Extract the [x, y] coordinate from the center of the cell holding the provided text.  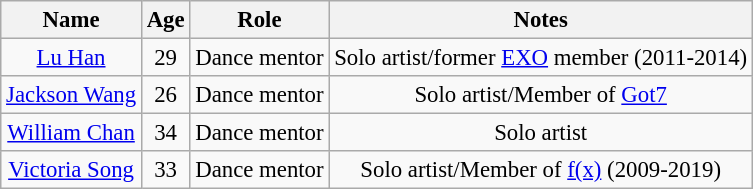
Solo artist/former EXO member (2011-2014) [541, 58]
Jackson Wang [72, 95]
Solo artist/Member of f(x) (2009-2019) [541, 170]
Lu Han [72, 58]
33 [166, 170]
26 [166, 95]
Notes [541, 20]
Role [260, 20]
Victoria Song [72, 170]
Name [72, 20]
Age [166, 20]
34 [166, 133]
William Chan [72, 133]
Solo artist/Member of Got7 [541, 95]
29 [166, 58]
Solo artist [541, 133]
